Return (x, y) of the center of cell containing provided text 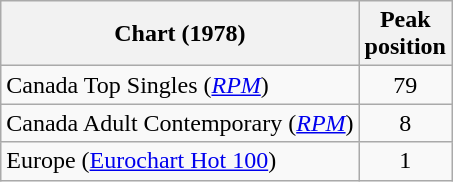
8 (405, 123)
79 (405, 85)
Canada Top Singles (RPM) (180, 85)
Peakposition (405, 34)
Canada Adult Contemporary (RPM) (180, 123)
1 (405, 161)
Europe (Eurochart Hot 100) (180, 161)
Chart (1978) (180, 34)
